Pinpoint the cell where the given text exists, returning its [x, y] midpoint coordinate. 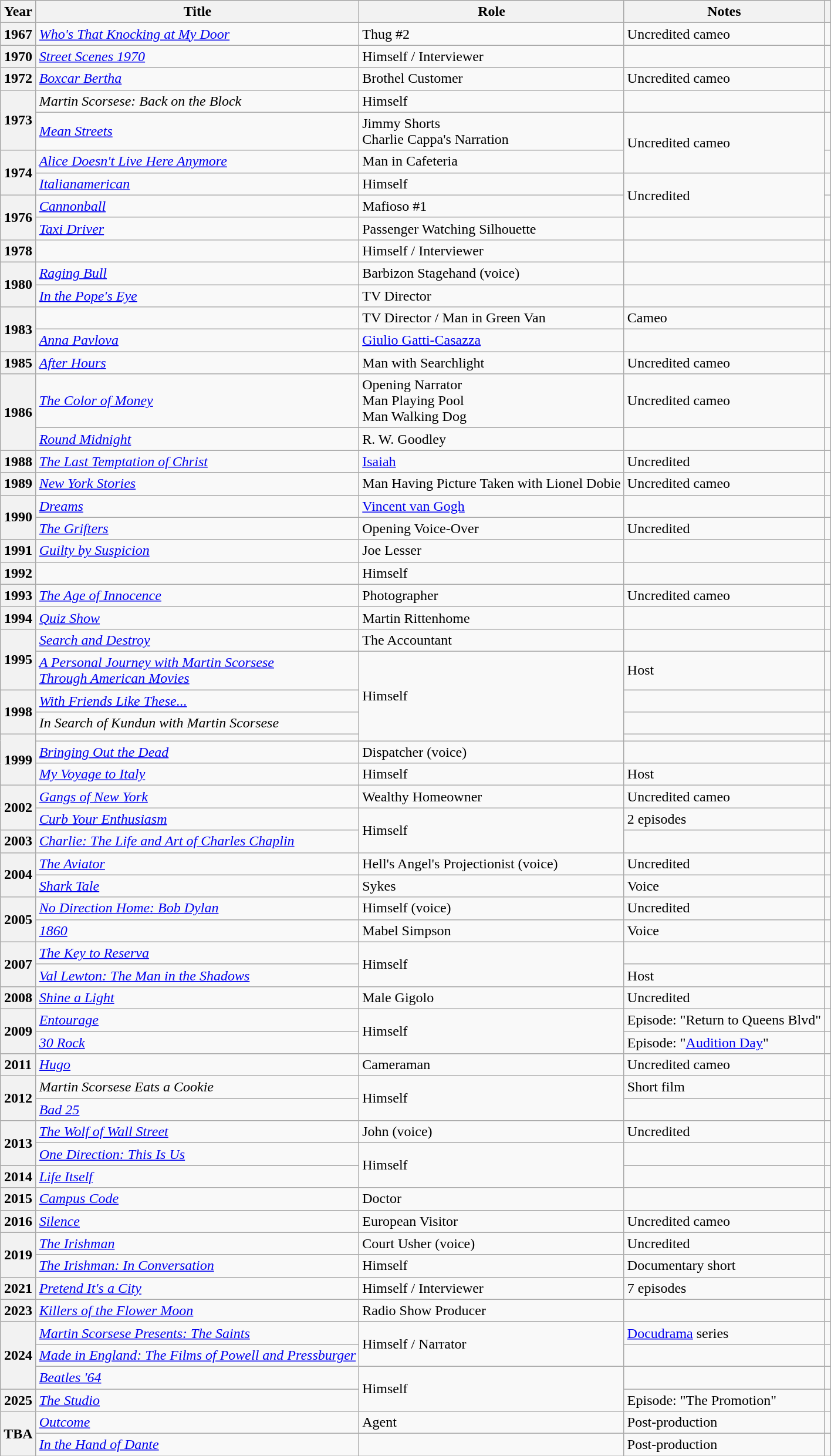
Charlie: The Life and Art of Charles Chaplin [197, 841]
2007 [18, 964]
2008 [18, 997]
2005 [18, 919]
Cannonball [197, 206]
Photographer [492, 595]
The Color of Money [197, 401]
Quiz Show [197, 618]
Outcome [197, 1423]
1986 [18, 412]
TV Director [492, 295]
Dreams [197, 506]
With Friends Like These... [197, 700]
Brothel Customer [492, 79]
2016 [18, 1221]
Opening Voice-Over [492, 528]
Notes [724, 12]
2014 [18, 1177]
2 episodes [724, 819]
Life Itself [197, 1177]
1988 [18, 461]
Title [197, 12]
1998 [18, 712]
R. W. Goodley [492, 439]
Mafioso #1 [492, 206]
Man in Cafeteria [492, 161]
1978 [18, 251]
Mabel Simpson [492, 931]
Opening Narrator Man Playing Pool Man Walking Dog [492, 401]
Mean Streets [197, 132]
Shark Tale [197, 886]
TBA [18, 1434]
Martin Scorsese Presents: The Saints [197, 1333]
One Direction: This Is Us [197, 1154]
Martin Scorsese Eats a Cookie [197, 1087]
Taxi Driver [197, 228]
7 episodes [724, 1288]
2012 [18, 1098]
The Accountant [492, 640]
A Personal Journey with Martin ScorseseThrough American Movies [197, 670]
Documentary short [724, 1266]
Made in England: The Films of Powell and Pressburger [197, 1355]
The Grifters [197, 528]
Man with Searchlight [492, 363]
Cameo [724, 318]
Radio Show Producer [492, 1310]
Thug #2 [492, 34]
Jimmy Shorts Charlie Cappa's Narration [492, 132]
1992 [18, 573]
1995 [18, 659]
No Direction Home: Bob Dylan [197, 908]
Boxcar Bertha [197, 79]
The Key to Reserva [197, 953]
My Voyage to Italy [197, 774]
Hugo [197, 1065]
1993 [18, 595]
The Irishman: In Conversation [197, 1266]
Himself (voice) [492, 908]
1970 [18, 56]
Court Usher (voice) [492, 1243]
The Wolf of Wall Street [197, 1132]
2024 [18, 1355]
Alice Doesn't Live Here Anymore [197, 161]
1976 [18, 217]
Curb Your Enthusiasm [197, 819]
2019 [18, 1255]
1991 [18, 551]
Gangs of New York [197, 797]
1999 [18, 760]
Pretend It's a City [197, 1288]
Dispatcher (voice) [492, 752]
The Studio [197, 1400]
1860 [197, 931]
Martin Rittenhome [492, 618]
Killers of the Flower Moon [197, 1310]
Joe Lesser [492, 551]
Entourage [197, 1020]
Martin Scorsese: Back on the Block [197, 101]
2011 [18, 1065]
Short film [724, 1087]
Episode: "Return to Queens Blvd" [724, 1020]
2002 [18, 808]
2004 [18, 875]
Vincent van Gogh [492, 506]
Docudrama series [724, 1333]
Episode: "The Promotion" [724, 1400]
The Last Temptation of Christ [197, 461]
30 Rock [197, 1042]
Anna Pavlova [197, 341]
Passenger Watching Silhouette [492, 228]
The Aviator [197, 864]
Bad 25 [197, 1110]
After Hours [197, 363]
John (voice) [492, 1132]
Raging Bull [197, 273]
Who's That Knocking at My Door [197, 34]
2015 [18, 1199]
2003 [18, 841]
Agent [492, 1423]
2021 [18, 1288]
Silence [197, 1221]
Street Scenes 1970 [197, 56]
Round Midnight [197, 439]
In Search of Kundun with Martin Scorsese [197, 723]
2009 [18, 1031]
Himself / Narrator [492, 1344]
Episode: "Audition Day" [724, 1042]
The Age of Innocence [197, 595]
Doctor [492, 1199]
Italianamerican [197, 184]
Wealthy Homeowner [492, 797]
1974 [18, 173]
2013 [18, 1143]
Cameraman [492, 1065]
1967 [18, 34]
1994 [18, 618]
In the Pope's Eye [197, 295]
Sykes [492, 886]
Guilty by Suspicion [197, 551]
1985 [18, 363]
Role [492, 12]
1973 [18, 120]
2025 [18, 1400]
In the Hand of Dante [197, 1445]
Year [18, 12]
TV Director / Man in Green Van [492, 318]
Barbizon Stagehand (voice) [492, 273]
1980 [18, 284]
The Irishman [197, 1243]
Search and Destroy [197, 640]
2023 [18, 1310]
Beatles '64 [197, 1377]
1972 [18, 79]
1989 [18, 484]
Giulio Gatti-Casazza [492, 341]
European Visitor [492, 1221]
Bringing Out the Dead [197, 752]
Campus Code [197, 1199]
1983 [18, 329]
Val Lewton: The Man in the Shadows [197, 975]
Hell's Angel's Projectionist (voice) [492, 864]
Male Gigolo [492, 997]
Man Having Picture Taken with Lionel Dobie [492, 484]
1990 [18, 517]
New York Stories [197, 484]
Isaiah [492, 461]
Shine a Light [197, 997]
